Search for the cell housing the specified text and yield its [x, y] center coordinate. 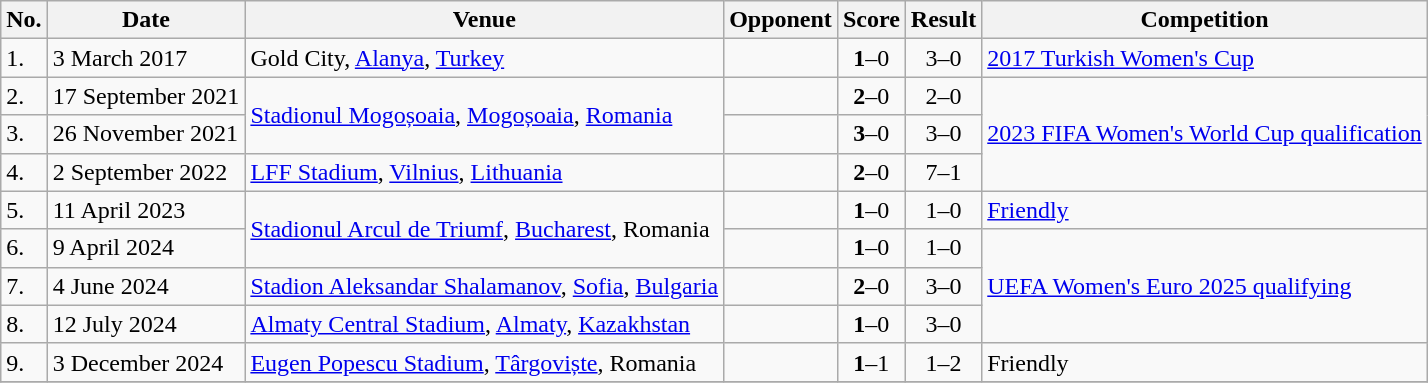
Venue [484, 20]
Stadionul Arcul de Triumf, Bucharest, Romania [484, 229]
7. [24, 286]
Opponent [781, 20]
3 March 2017 [146, 58]
Gold City, Alanya, Turkey [484, 58]
UEFA Women's Euro 2025 qualifying [1205, 286]
8. [24, 324]
LFF Stadium, Vilnius, Lithuania [484, 172]
2. [24, 96]
No. [24, 20]
5. [24, 210]
12 July 2024 [146, 324]
Competition [1205, 20]
6. [24, 248]
Stadionul Mogoșoaia, Mogoșoaia, Romania [484, 115]
2023 FIFA Women's World Cup qualification [1205, 134]
1–2 [943, 362]
17 September 2021 [146, 96]
4 June 2024 [146, 286]
9 April 2024 [146, 248]
Score [871, 20]
Result [943, 20]
1. [24, 58]
Almaty Central Stadium, Almaty, Kazakhstan [484, 324]
Stadion Aleksandar Shalamanov, Sofia, Bulgaria [484, 286]
1–1 [871, 362]
4. [24, 172]
26 November 2021 [146, 134]
2 September 2022 [146, 172]
7–1 [943, 172]
11 April 2023 [146, 210]
3. [24, 134]
Date [146, 20]
9. [24, 362]
3 December 2024 [146, 362]
Eugen Popescu Stadium, Târgoviște, Romania [484, 362]
2017 Turkish Women's Cup [1205, 58]
